Determine the (X, Y) coordinate at the center of the cell enclosing the given text.  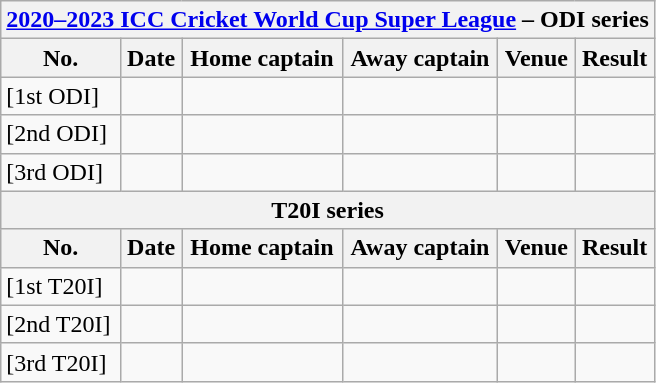
[2nd ODI] (61, 134)
[1st T20I] (61, 286)
T20I series (328, 210)
[2nd T20I] (61, 324)
2020–2023 ICC Cricket World Cup Super League – ODI series (328, 20)
[1st ODI] (61, 96)
[3rd T20I] (61, 362)
[3rd ODI] (61, 172)
